Extract the [X, Y] coordinate from the center of the cell holding the provided text.  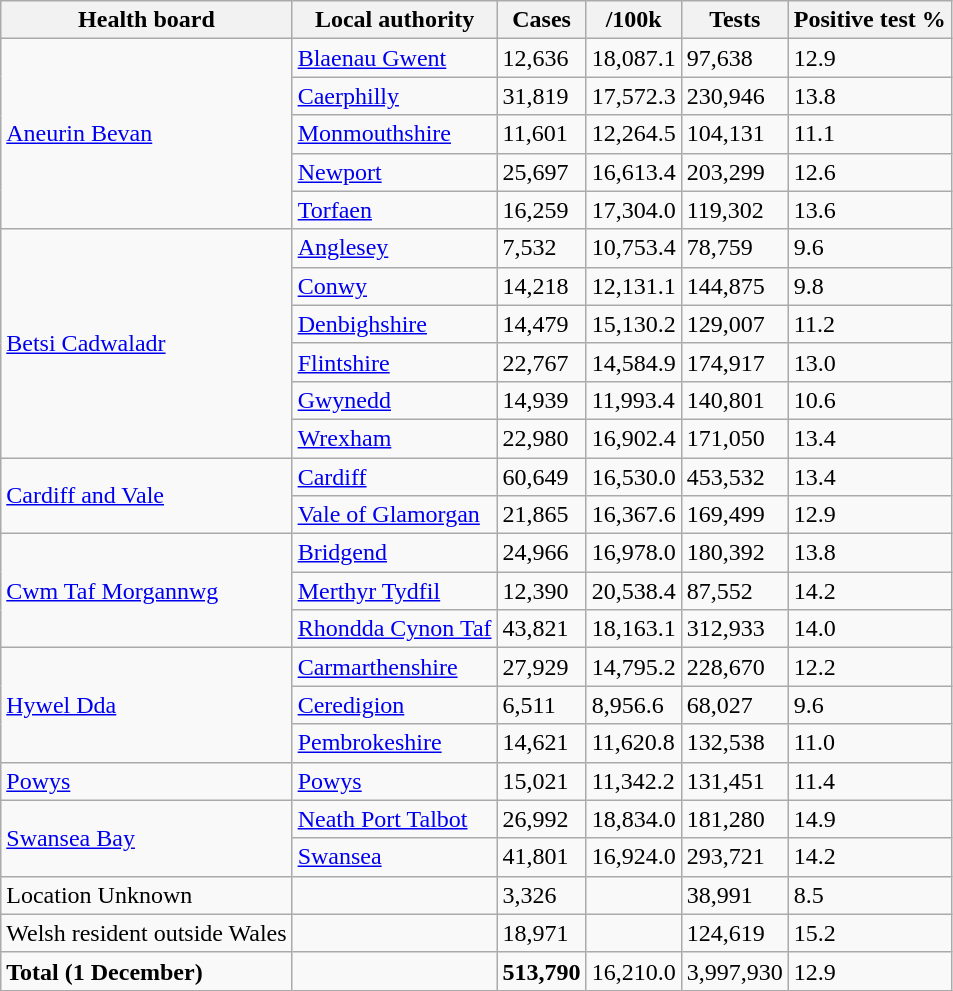
24,966 [542, 553]
Tests [734, 20]
203,299 [734, 172]
171,050 [734, 438]
60,649 [542, 477]
Wrexham [394, 438]
15,130.2 [634, 324]
13.6 [870, 210]
3,326 [542, 895]
132,538 [734, 743]
Rhondda Cynon Taf [394, 629]
Pembrokeshire [394, 743]
293,721 [734, 857]
129,007 [734, 324]
12.2 [870, 667]
68,027 [734, 705]
11.1 [870, 134]
Flintshire [394, 362]
Anglesey [394, 248]
20,538.4 [634, 591]
17,572.3 [634, 96]
18,163.1 [634, 629]
12,131.1 [634, 286]
8,956.6 [634, 705]
25,697 [542, 172]
Health board [146, 20]
12,636 [542, 58]
Cwm Taf Morgannwg [146, 591]
11,601 [542, 134]
11.0 [870, 743]
Total (1 December) [146, 971]
18,834.0 [634, 819]
Neath Port Talbot [394, 819]
Gwynedd [394, 400]
16,210.0 [634, 971]
Bridgend [394, 553]
12,390 [542, 591]
12.6 [870, 172]
3,997,930 [734, 971]
181,280 [734, 819]
14,795.2 [634, 667]
43,821 [542, 629]
97,638 [734, 58]
Denbighshire [394, 324]
6,511 [542, 705]
230,946 [734, 96]
17,304.0 [634, 210]
21,865 [542, 515]
Monmouthshire [394, 134]
Cardiff and Vale [146, 496]
14,621 [542, 743]
16,613.4 [634, 172]
180,392 [734, 553]
Local authority [394, 20]
11,620.8 [634, 743]
513,790 [542, 971]
Merthyr Tydfil [394, 591]
Vale of Glamorgan [394, 515]
312,933 [734, 629]
18,087.1 [634, 58]
Positive test % [870, 20]
10,753.4 [634, 248]
13.0 [870, 362]
131,451 [734, 781]
41,801 [542, 857]
140,801 [734, 400]
124,619 [734, 933]
16,978.0 [634, 553]
Torfaen [394, 210]
119,302 [734, 210]
14,584.9 [634, 362]
Caerphilly [394, 96]
Conwy [394, 286]
15,021 [542, 781]
104,131 [734, 134]
14,218 [542, 286]
31,819 [542, 96]
/100k [634, 20]
22,980 [542, 438]
Cases [542, 20]
Newport [394, 172]
9.8 [870, 286]
16,902.4 [634, 438]
16,530.0 [634, 477]
11.2 [870, 324]
228,670 [734, 667]
38,991 [734, 895]
169,499 [734, 515]
Carmarthenshire [394, 667]
27,929 [542, 667]
16,259 [542, 210]
22,767 [542, 362]
453,532 [734, 477]
7,532 [542, 248]
14,479 [542, 324]
16,367.6 [634, 515]
78,759 [734, 248]
Swansea [394, 857]
87,552 [734, 591]
11,993.4 [634, 400]
Betsi Cadwaladr [146, 343]
14.0 [870, 629]
Cardiff [394, 477]
8.5 [870, 895]
Location Unknown [146, 895]
Blaenau Gwent [394, 58]
Swansea Bay [146, 838]
12,264.5 [634, 134]
11,342.2 [634, 781]
15.2 [870, 933]
18,971 [542, 933]
10.6 [870, 400]
14,939 [542, 400]
11.4 [870, 781]
Ceredigion [394, 705]
14.9 [870, 819]
Hywel Dda [146, 705]
174,917 [734, 362]
144,875 [734, 286]
Welsh resident outside Wales [146, 933]
26,992 [542, 819]
Aneurin Bevan [146, 134]
16,924.0 [634, 857]
